Scan for the cell matching the given text and deliver its (X, Y) coordinate at center. 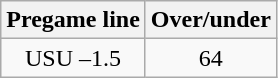
Pregame line (74, 20)
64 (210, 58)
USU –1.5 (74, 58)
Over/under (210, 20)
